Find where the given text appears and provide that cell's center as [x, y] coordinate. 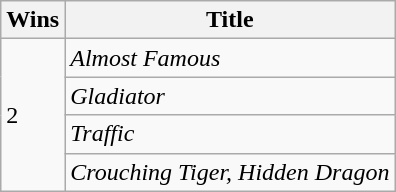
Wins [33, 20]
Title [230, 20]
Traffic [230, 134]
Gladiator [230, 96]
Crouching Tiger, Hidden Dragon [230, 172]
Almost Famous [230, 58]
2 [33, 115]
